For the text-containing cell, return its midpoint in (x, y) coordinate format. 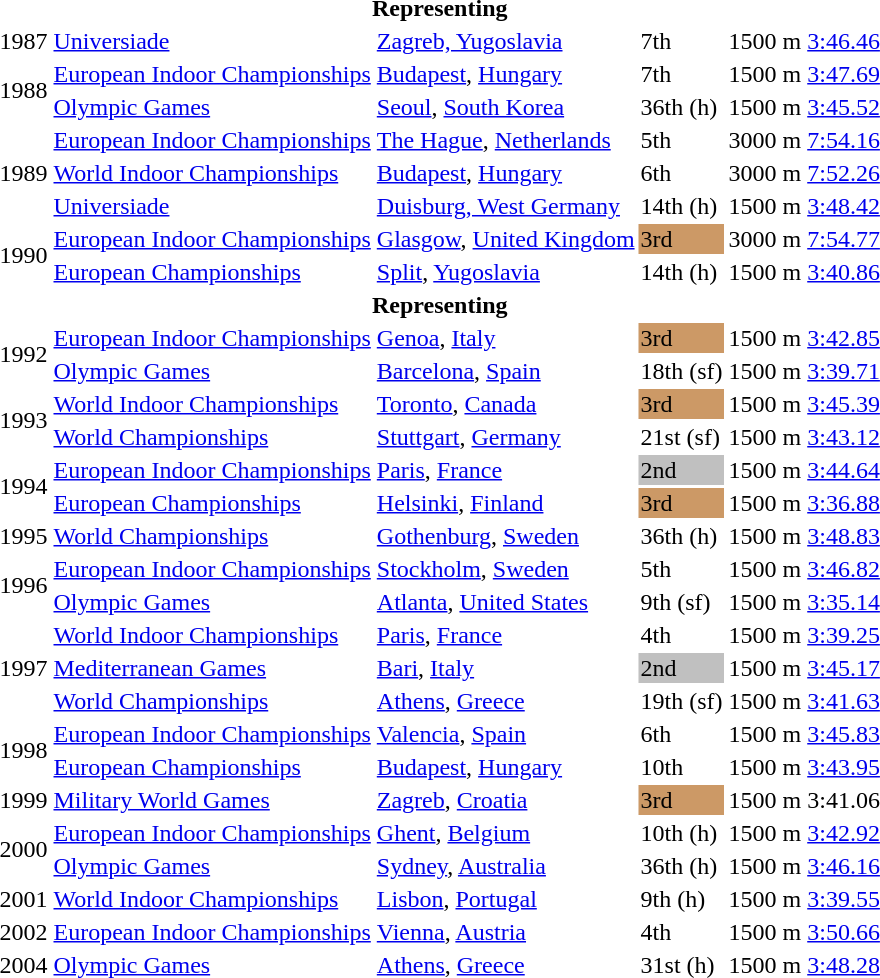
Toronto, Canada (506, 404)
Lisbon, Portugal (506, 899)
Sydney, Australia (506, 866)
10th (h) (682, 833)
Barcelona, Spain (506, 371)
Vienna, Austria (506, 932)
Military World Games (212, 800)
21st (sf) (682, 437)
Mediterranean Games (212, 668)
Gothenburg, Sweden (506, 536)
The Hague, Netherlands (506, 140)
9th (h) (682, 899)
19th (sf) (682, 701)
Helsinki, Finland (506, 503)
Duisburg, West Germany (506, 206)
Zagreb, Croatia (506, 800)
Valencia, Spain (506, 734)
Ghent, Belgium (506, 833)
Split, Yugoslavia (506, 272)
9th (sf) (682, 602)
Genoa, Italy (506, 338)
Zagreb, Yugoslavia (506, 41)
Stuttgart, Germany (506, 437)
Stockholm, Sweden (506, 569)
Bari, Italy (506, 668)
Athens, Greece (506, 701)
18th (sf) (682, 371)
Glasgow, United Kingdom (506, 239)
Atlanta, United States (506, 602)
Seoul, South Korea (506, 107)
10th (682, 767)
